Extract the [X, Y] coordinate from the center of the cell holding the provided text.  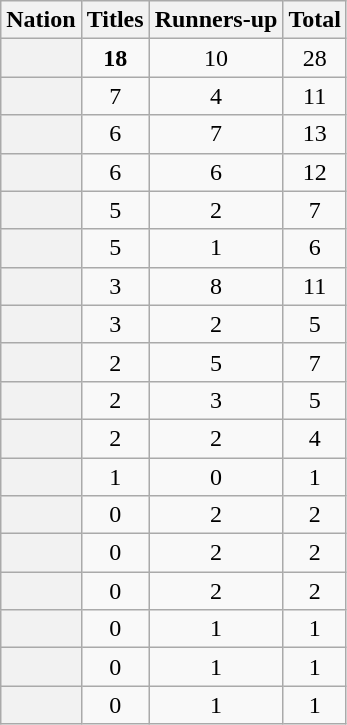
12 [315, 172]
Total [315, 20]
Runners-up [216, 20]
8 [216, 286]
10 [216, 58]
28 [315, 58]
Titles [115, 20]
18 [115, 58]
Nation [41, 20]
13 [315, 134]
